Return the [X, Y] coordinate for the center point of the cell that contains the specified text.  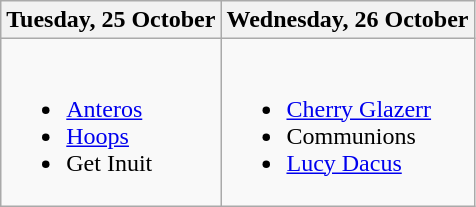
Tuesday, 25 October [111, 20]
AnterosHoopsGet Inuit [111, 122]
Wednesday, 26 October [348, 20]
Cherry GlazerrCommunionsLucy Dacus [348, 122]
